Capture the cell that displays the provided text and extract its (X, Y) central coordinate. 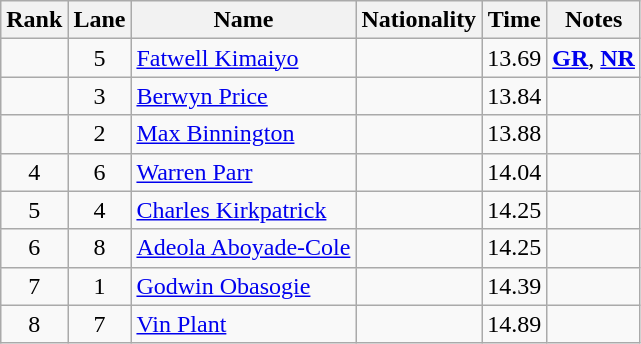
14.04 (514, 172)
Rank (34, 20)
Vin Plant (244, 324)
13.69 (514, 58)
14.89 (514, 324)
Warren Parr (244, 172)
13.84 (514, 96)
Notes (594, 20)
Berwyn Price (244, 96)
GR, NR (594, 58)
1 (100, 286)
Fatwell Kimaiyo (244, 58)
Name (244, 20)
Nationality (419, 20)
Adeola Aboyade-Cole (244, 248)
2 (100, 134)
Godwin Obasogie (244, 286)
14.39 (514, 286)
Max Binnington (244, 134)
Time (514, 20)
13.88 (514, 134)
Lane (100, 20)
Charles Kirkpatrick (244, 210)
3 (100, 96)
